Scan for the cell matching the given text and deliver its (X, Y) coordinate at center. 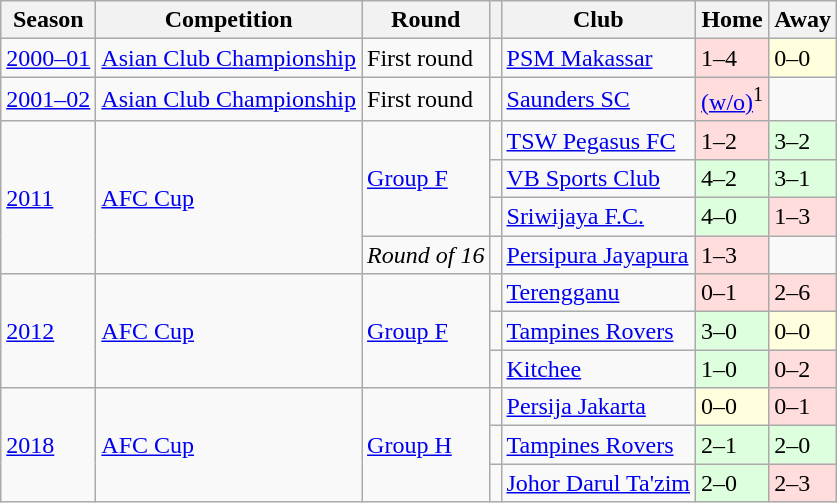
4–0 (732, 217)
Home (732, 20)
3–1 (803, 178)
Persija Jakarta (598, 407)
2011 (48, 197)
Saunders SC (598, 100)
2001–02 (48, 100)
Sriwijaya F.C. (598, 217)
3–2 (803, 140)
1–2 (732, 140)
2–3 (803, 483)
(w/o)1 (732, 100)
Persipura Jayapura (598, 255)
Johor Darul Ta'zim (598, 483)
Terengganu (598, 293)
Round (426, 20)
Club (598, 20)
Kitchee (598, 369)
2–6 (803, 293)
Competition (229, 20)
VB Sports Club (598, 178)
2–1 (732, 445)
1–4 (732, 58)
2000–01 (48, 58)
3–0 (732, 331)
Away (803, 20)
4–2 (732, 178)
Season (48, 20)
TSW Pegasus FC (598, 140)
2018 (48, 445)
2012 (48, 331)
PSM Makassar (598, 58)
1–0 (732, 369)
Round of 16 (426, 255)
Group H (426, 445)
0–2 (803, 369)
